Provide the (X, Y) coordinate of the cell's center where the given text is located.  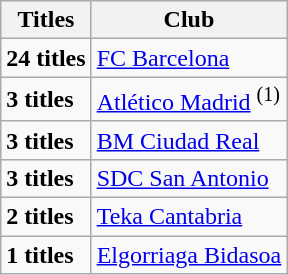
Atlético Madrid (1) (189, 100)
2 titles (46, 217)
Titles (46, 20)
SDC San Antonio (189, 178)
BM Ciudad Real (189, 140)
Elgorriaga Bidasoa (189, 255)
Teka Cantabria (189, 217)
Club (189, 20)
24 titles (46, 58)
1 titles (46, 255)
FC Barcelona (189, 58)
